Scan for the cell matching the given text and deliver its [X, Y] coordinate at center. 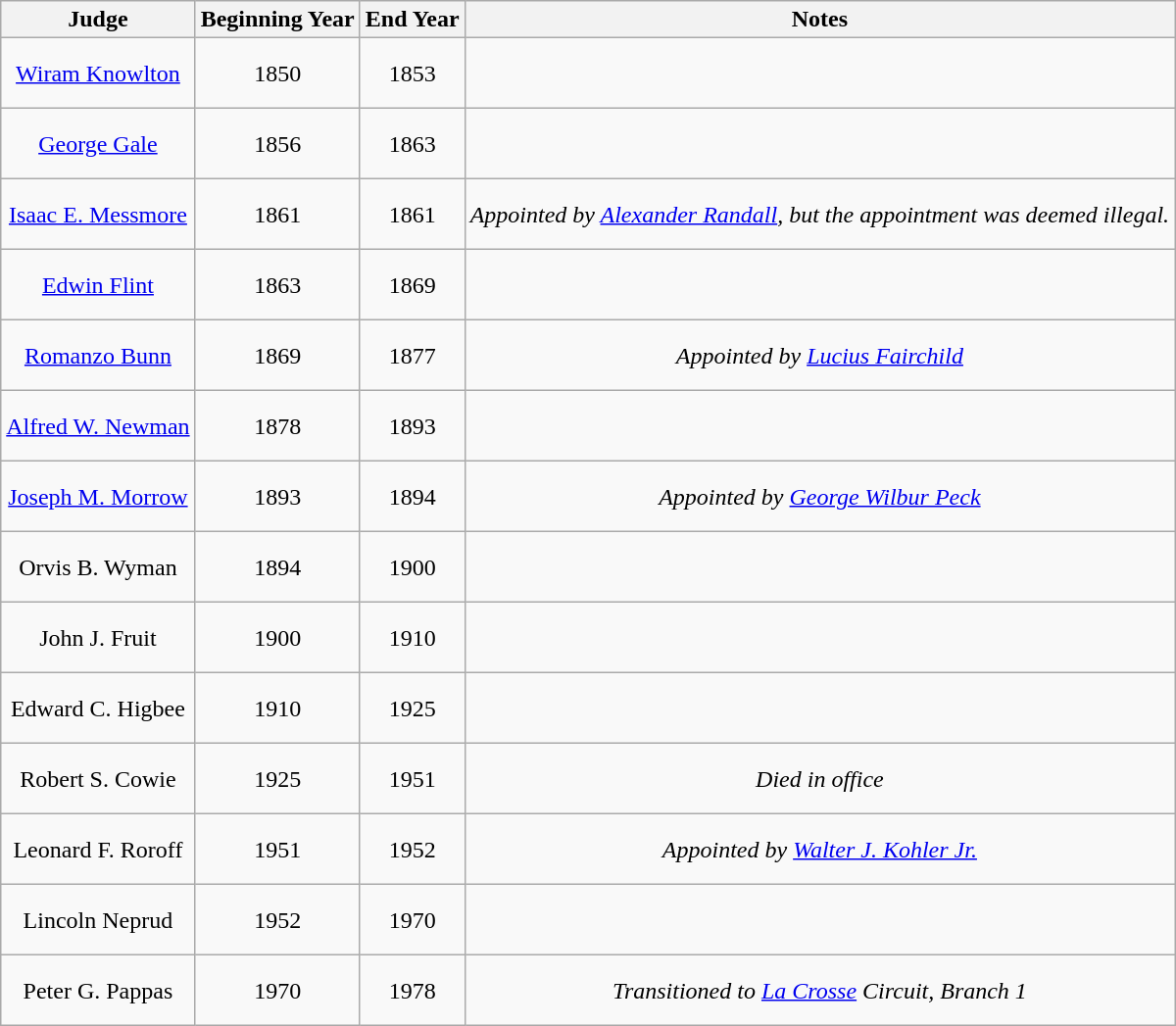
1853 [412, 73]
Leonard F. Roroff [98, 850]
Died in office [819, 779]
1856 [277, 144]
1877 [412, 356]
Notes [819, 20]
Appointed by Walter J. Kohler Jr. [819, 850]
George Gale [98, 144]
Lincoln Neprud [98, 920]
1850 [277, 73]
Alfred W. Newman [98, 426]
Robert S. Cowie [98, 779]
Isaac E. Messmore [98, 215]
Appointed by Alexander Randall, but the appointment was deemed illegal. [819, 215]
Orvis B. Wyman [98, 567]
Transitioned to La Crosse Circuit, Branch 1 [819, 991]
Beginning Year [277, 20]
Edward C. Higbee [98, 708]
Edwin Flint [98, 285]
Appointed by Lucius Fairchild [819, 356]
End Year [412, 20]
Appointed by George Wilbur Peck [819, 497]
Peter G. Pappas [98, 991]
John J. Fruit [98, 638]
Judge [98, 20]
Wiram Knowlton [98, 73]
1978 [412, 991]
Romanzo Bunn [98, 356]
Joseph M. Morrow [98, 497]
1878 [277, 426]
